Detect which cell encompasses the target text, then output its [x, y] center coordinate. 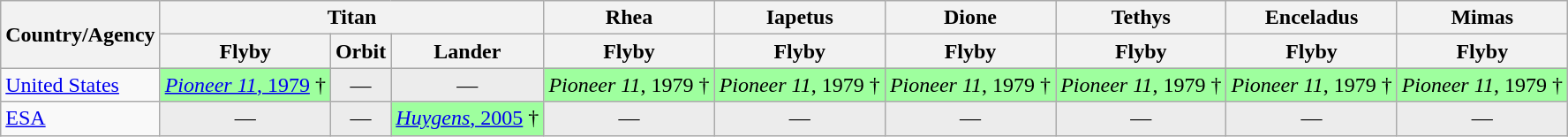
Dione [969, 18]
ESA [80, 118]
Enceladus [1312, 18]
United States [80, 85]
Lander [468, 51]
Orbit [360, 51]
Huygens, 2005 † [468, 118]
Tethys [1141, 18]
Country/Agency [80, 34]
Iapetus [800, 18]
Titan [351, 18]
Mimas [1481, 18]
Rhea [629, 18]
